Scan for the cell matching the given text and deliver its (X, Y) coordinate at center. 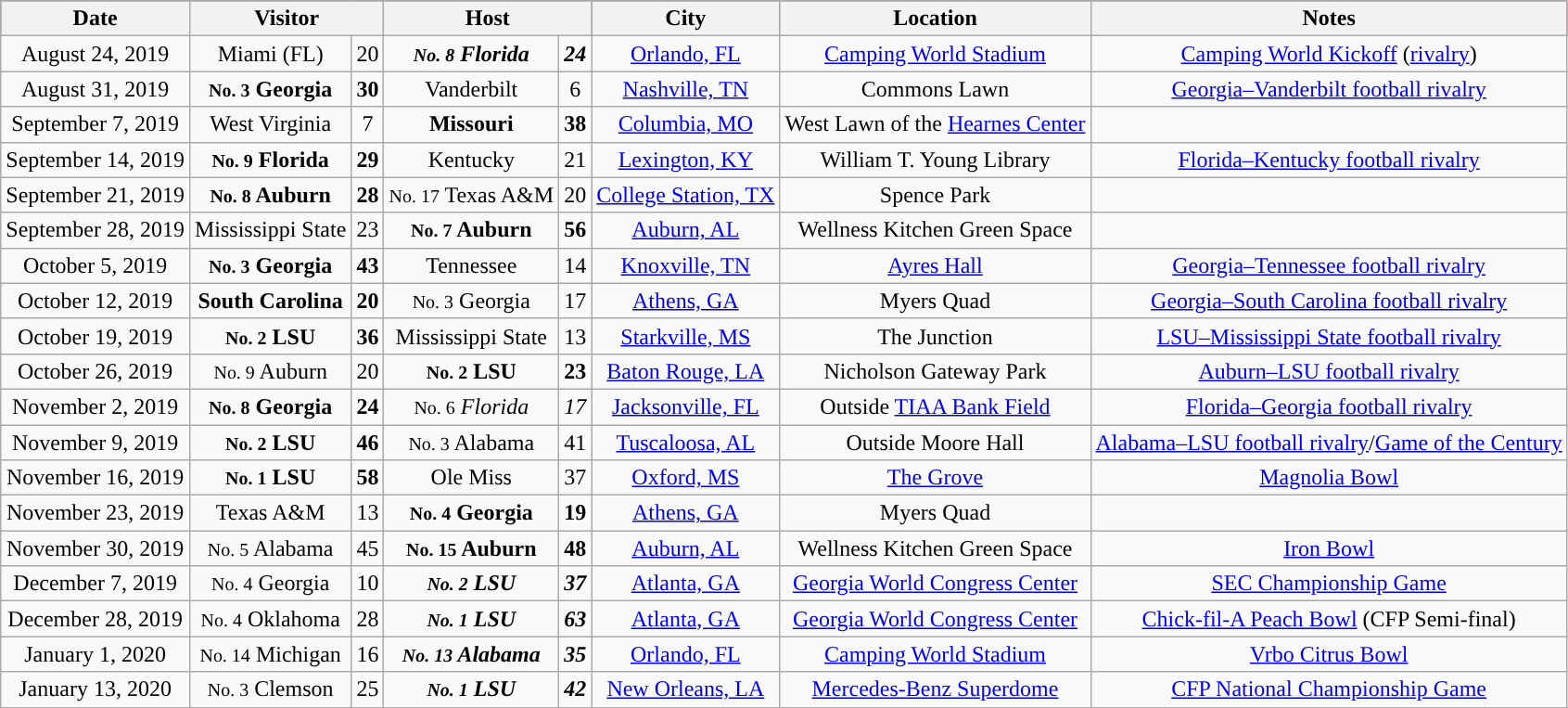
No. 15 Auburn (471, 548)
Vrbo Citrus Bowl (1329, 654)
Ole Miss (471, 478)
21 (575, 160)
Georgia–South Carolina football rivalry (1329, 301)
48 (575, 548)
The Junction (935, 336)
October 12, 2019 (96, 301)
Nashville, TN (686, 89)
Missouri (471, 124)
Mercedes-Benz Superdome (935, 689)
No. 8 Auburn (270, 195)
September 14, 2019 (96, 160)
September 28, 2019 (96, 230)
6 (575, 89)
December 7, 2019 (96, 584)
November 23, 2019 (96, 513)
Camping World Kickoff (rivalry) (1329, 54)
Nicholson Gateway Park (935, 371)
No. 9 Auburn (270, 371)
29 (367, 160)
Starkville, MS (686, 336)
Tuscaloosa, AL (686, 443)
58 (367, 478)
Notes (1329, 19)
September 7, 2019 (96, 124)
Knoxville, TN (686, 265)
46 (367, 443)
Ayres Hall (935, 265)
Outside TIAA Bank Field (935, 406)
Auburn–LSU football rivalry (1329, 371)
Date (96, 19)
No. 8 Florida (471, 54)
August 31, 2019 (96, 89)
No. 3 Alabama (471, 443)
Texas A&M (270, 513)
56 (575, 230)
January 13, 2020 (96, 689)
January 1, 2020 (96, 654)
No. 9 Florida (270, 160)
Alabama–LSU football rivalry/Game of the Century (1329, 443)
New Orleans, LA (686, 689)
36 (367, 336)
November 30, 2019 (96, 548)
No. 5 Alabama (270, 548)
35 (575, 654)
December 28, 2019 (96, 619)
College Station, TX (686, 195)
City (686, 19)
Florida–Kentucky football rivalry (1329, 160)
Vanderbilt (471, 89)
Iron Bowl (1329, 548)
No. 14 Michigan (270, 654)
Oxford, MS (686, 478)
Florida–Georgia football rivalry (1329, 406)
Georgia–Vanderbilt football rivalry (1329, 89)
CFP National Championship Game (1329, 689)
No. 8 Georgia (270, 406)
Miami (FL) (270, 54)
Commons Lawn (935, 89)
October 26, 2019 (96, 371)
41 (575, 443)
Visitor (286, 19)
Kentucky (471, 160)
10 (367, 584)
Chick-fil-A Peach Bowl (CFP Semi-final) (1329, 619)
19 (575, 513)
SEC Championship Game (1329, 584)
Jacksonville, FL (686, 406)
Columbia, MO (686, 124)
38 (575, 124)
7 (367, 124)
43 (367, 265)
The Grove (935, 478)
Outside Moore Hall (935, 443)
16 (367, 654)
LSU–Mississippi State football rivalry (1329, 336)
No. 13 Alabama (471, 654)
63 (575, 619)
Host (488, 19)
Magnolia Bowl (1329, 478)
November 16, 2019 (96, 478)
South Carolina (270, 301)
September 21, 2019 (96, 195)
Tennessee (471, 265)
Georgia–Tennessee football rivalry (1329, 265)
No. 17 Texas A&M (471, 195)
August 24, 2019 (96, 54)
November 9, 2019 (96, 443)
45 (367, 548)
14 (575, 265)
No. 3 Clemson (270, 689)
Lexington, KY (686, 160)
30 (367, 89)
42 (575, 689)
October 5, 2019 (96, 265)
Baton Rouge, LA (686, 371)
November 2, 2019 (96, 406)
Location (935, 19)
No. 4 Oklahoma (270, 619)
October 19, 2019 (96, 336)
William T. Young Library (935, 160)
No. 6 Florida (471, 406)
25 (367, 689)
No. 7 Auburn (471, 230)
Spence Park (935, 195)
West Virginia (270, 124)
West Lawn of the Hearnes Center (935, 124)
